Extract the (X, Y) coordinate from the center of the cell holding the provided text.  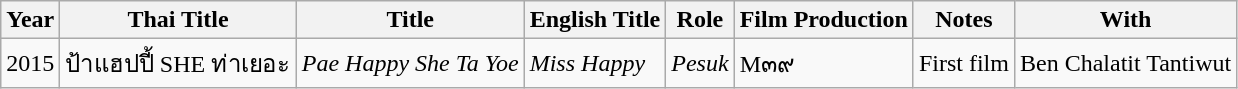
Film Production (824, 20)
Notes (964, 20)
Pesuk (700, 64)
First film (964, 64)
With (1125, 20)
M๓๙ (824, 64)
Thai Title (178, 20)
Year (30, 20)
ป้าแฮปปี้ SHE ท่าเยอะ (178, 64)
English Title (595, 20)
Ben Chalatit Tantiwut (1125, 64)
Pae Happy She Ta Yoe (410, 64)
Role (700, 20)
Miss Happy (595, 64)
Title (410, 20)
2015 (30, 64)
